From the cell containing the given text, extract its center point as (X, Y) coordinate. 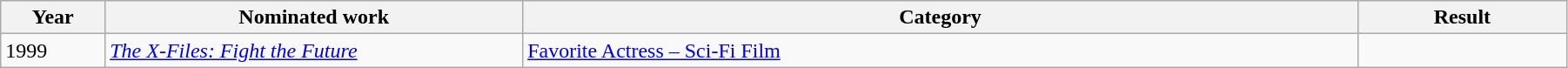
The X-Files: Fight the Future (314, 51)
Year (53, 17)
Result (1462, 17)
Nominated work (314, 17)
1999 (53, 51)
Favorite Actress – Sci-Fi Film (941, 51)
Category (941, 17)
